Return [X, Y] of the center of cell containing provided text 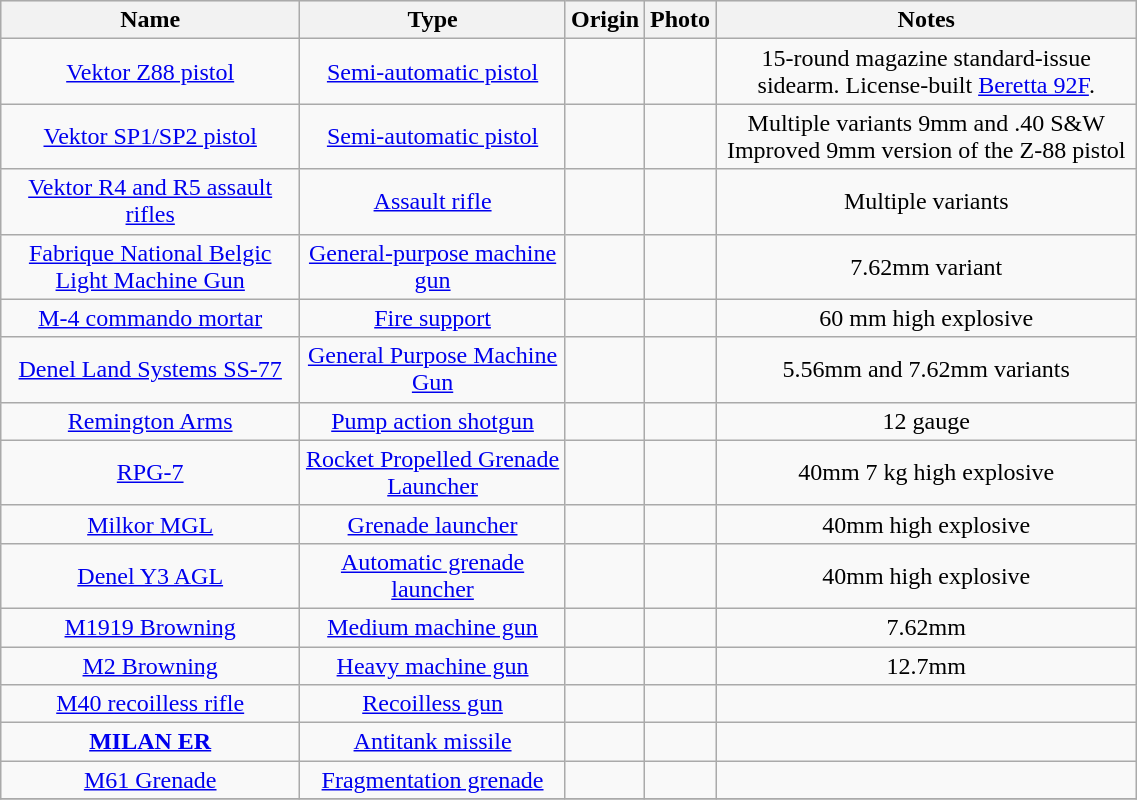
Multiple variants 9mm and .40 S&WImproved 9mm version of the Z-88 pistol [926, 136]
M-4 commando mortar [150, 318]
Medium machine gun [433, 627]
Denel Land Systems SS-77 [150, 370]
7.62mm variant [926, 266]
General Purpose Machine Gun [433, 370]
7.62mm [926, 627]
RPG-7 [150, 472]
M40 recoilless rifle [150, 704]
Name [150, 20]
Antitank missile [433, 742]
Notes [926, 20]
5.56mm and 7.62mm variants [926, 370]
Vektor R4 and R5 assault rifles [150, 202]
Denel Y3 AGL [150, 576]
Fragmentation grenade [433, 780]
Assault rifle [433, 202]
M1919 Browning [150, 627]
MILAN ER [150, 742]
Pump action shotgun [433, 421]
Fire support [433, 318]
Origin [604, 20]
Recoilless gun [433, 704]
40mm 7 kg high explosive [926, 472]
M61 Grenade [150, 780]
12 gauge [926, 421]
Photo [680, 20]
Multiple variants [926, 202]
General-purpose machine gun [433, 266]
Fabrique National Belgic Light Machine Gun [150, 266]
Milkor MGL [150, 524]
Type [433, 20]
Rocket Propelled Grenade Launcher [433, 472]
Remington Arms [150, 421]
Automatic grenade launcher [433, 576]
Vektor Z88 pistol [150, 72]
15-round magazine standard-issue sidearm. License-built Beretta 92F. [926, 72]
60 mm high explosive [926, 318]
Vektor SP1/SP2 pistol [150, 136]
M2 Browning [150, 665]
12.7mm [926, 665]
Grenade launcher [433, 524]
Heavy machine gun [433, 665]
